Determine the [X, Y] coordinate at the center of the cell enclosing the given text.  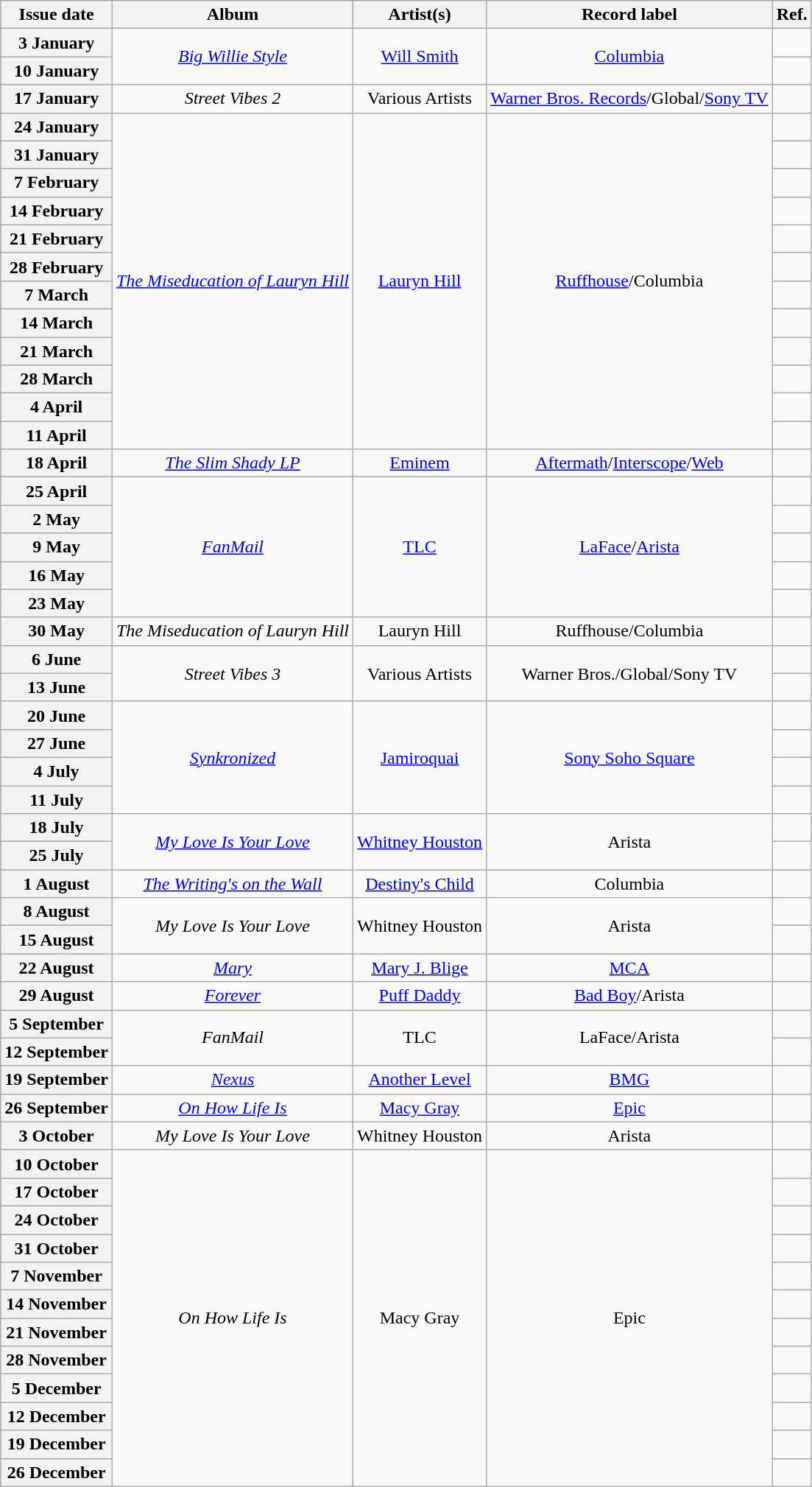
9 May [57, 547]
28 March [57, 379]
23 May [57, 603]
Puff Daddy [420, 996]
10 January [57, 71]
Warner Bros. Records/Global/Sony TV [630, 99]
8 August [57, 912]
Forever [233, 996]
Nexus [233, 1080]
18 April [57, 463]
15 August [57, 940]
4 April [57, 407]
Album [233, 15]
Warner Bros./Global/Sony TV [630, 673]
12 September [57, 1052]
3 October [57, 1136]
Mary J. Blige [420, 968]
11 April [57, 435]
Destiny's Child [420, 884]
13 June [57, 687]
24 January [57, 127]
4 July [57, 771]
Street Vibes 2 [233, 99]
18 July [57, 828]
29 August [57, 996]
Street Vibes 3 [233, 673]
21 March [57, 351]
17 October [57, 1192]
25 July [57, 856]
17 January [57, 99]
14 March [57, 323]
Big Willie Style [233, 57]
19 December [57, 1444]
Jamiroquai [420, 757]
5 December [57, 1388]
26 December [57, 1472]
22 August [57, 968]
Synkronized [233, 757]
21 February [57, 239]
31 January [57, 155]
5 September [57, 1024]
14 November [57, 1304]
Bad Boy/Arista [630, 996]
6 June [57, 659]
21 November [57, 1332]
20 June [57, 715]
The Slim Shady LP [233, 463]
Another Level [420, 1080]
Aftermath/Interscope/Web [630, 463]
Sony Soho Square [630, 757]
30 May [57, 631]
28 November [57, 1360]
Will Smith [420, 57]
3 January [57, 43]
14 February [57, 211]
1 August [57, 884]
12 December [57, 1416]
2 May [57, 519]
The Writing's on the Wall [233, 884]
10 October [57, 1164]
11 July [57, 799]
Ref. [792, 15]
MCA [630, 968]
24 October [57, 1220]
7 November [57, 1276]
27 June [57, 743]
BMG [630, 1080]
31 October [57, 1248]
Mary [233, 968]
16 May [57, 575]
7 February [57, 183]
26 September [57, 1108]
Issue date [57, 15]
Eminem [420, 463]
Record label [630, 15]
19 September [57, 1080]
25 April [57, 491]
28 February [57, 267]
7 March [57, 295]
Artist(s) [420, 15]
